Search for the cell housing the specified text and yield its (x, y) center coordinate. 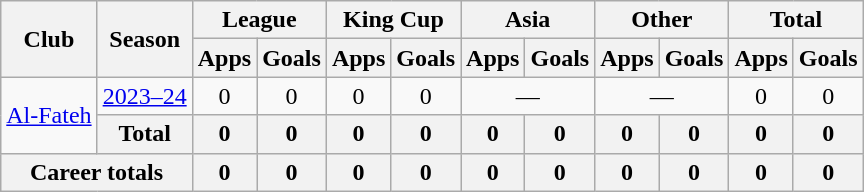
Career totals (96, 172)
2023–24 (144, 96)
League (259, 20)
Other (662, 20)
King Cup (393, 20)
Club (49, 39)
Asia (528, 20)
Season (144, 39)
Al-Fateh (49, 115)
